For the text-containing cell, return its midpoint in [x, y] coordinate format. 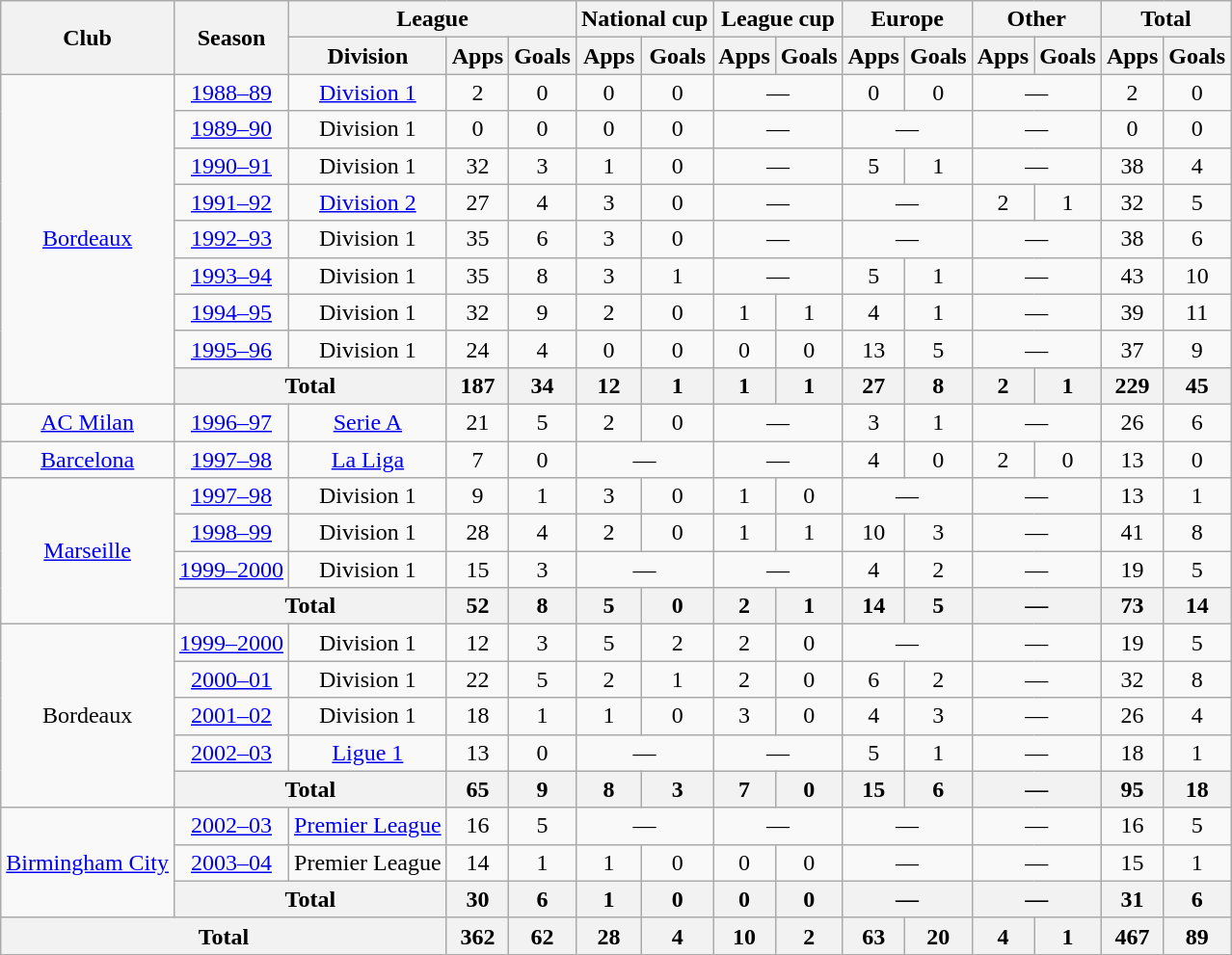
1989–90 [231, 129]
37 [1132, 349]
Other [1036, 19]
2000–01 [231, 679]
73 [1132, 606]
1990–91 [231, 166]
Division [368, 56]
1996–97 [231, 422]
22 [477, 679]
2003–04 [231, 862]
31 [1132, 899]
362 [477, 936]
National cup [644, 19]
1993–94 [231, 276]
Serie A [368, 422]
45 [1197, 385]
62 [543, 936]
Club [88, 38]
1992–93 [231, 239]
65 [477, 789]
24 [477, 349]
89 [1197, 936]
Birmingham City [88, 862]
Europe [907, 19]
34 [543, 385]
30 [477, 899]
1988–89 [231, 93]
League [433, 19]
11 [1197, 312]
1991–92 [231, 202]
1994–95 [231, 312]
1995–96 [231, 349]
41 [1132, 533]
2001–02 [231, 716]
43 [1132, 276]
52 [477, 606]
63 [873, 936]
229 [1132, 385]
1998–99 [231, 533]
Marseille [88, 551]
20 [938, 936]
League cup [778, 19]
467 [1132, 936]
21 [477, 422]
Division 2 [368, 202]
95 [1132, 789]
187 [477, 385]
Season [231, 38]
AC Milan [88, 422]
Ligue 1 [368, 753]
La Liga [368, 460]
Barcelona [88, 460]
39 [1132, 312]
